Find where the given text appears and provide that cell's center as [x, y] coordinate. 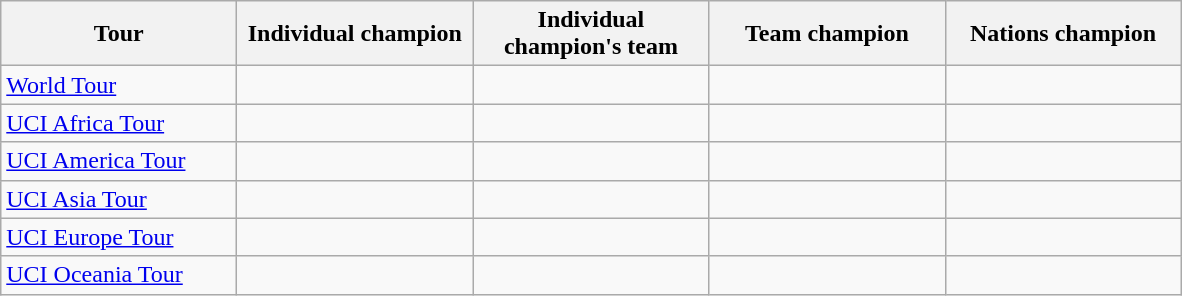
UCI Europe Tour [119, 237]
UCI Africa Tour [119, 123]
Individual champion's team [591, 34]
Tour [119, 34]
UCI America Tour [119, 161]
World Tour [119, 85]
Individual champion [355, 34]
UCI Asia Tour [119, 199]
UCI Oceania Tour [119, 275]
Team champion [827, 34]
Nations champion [1063, 34]
